Pinpoint the cell where the given text exists, returning its (x, y) midpoint coordinate. 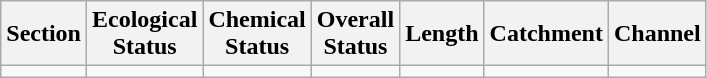
Channel (657, 34)
Catchment (546, 34)
Section (44, 34)
OverallStatus (355, 34)
Length (442, 34)
EcologicalStatus (144, 34)
ChemicalStatus (257, 34)
